Determine the [x, y] coordinate at the center of the cell enclosing the given text.  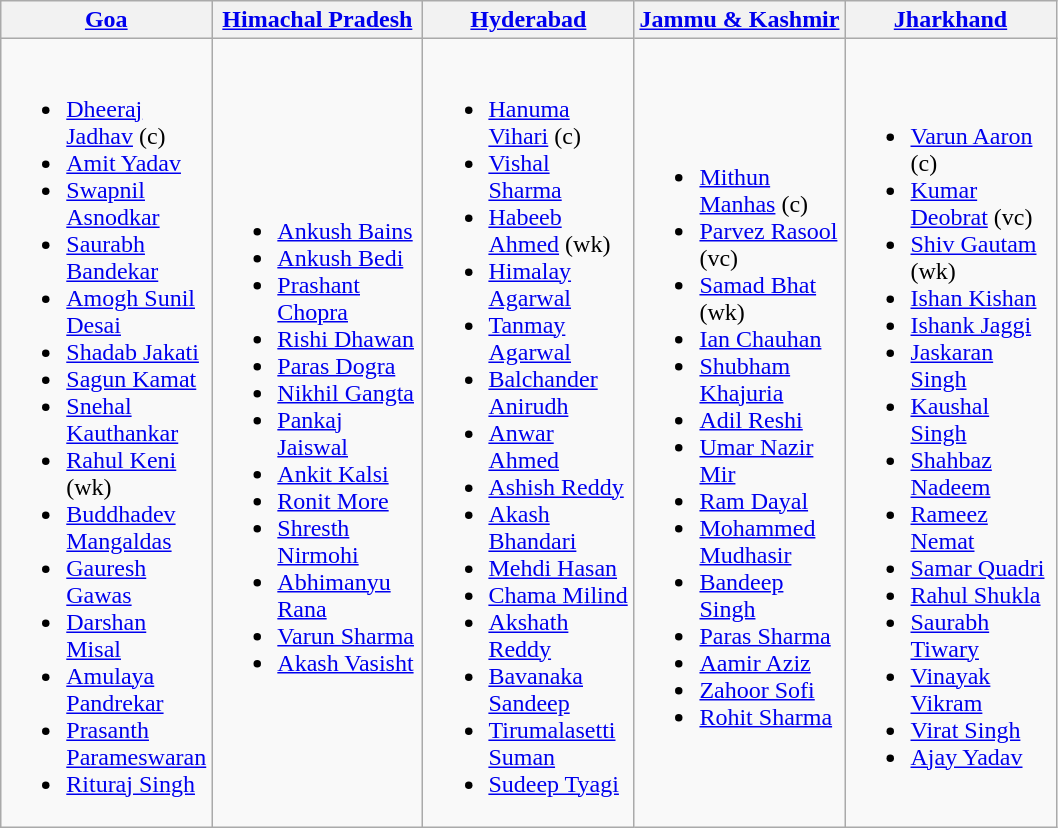
Hyderabad [528, 20]
Goa [106, 20]
Jammu & Kashmir [740, 20]
Himachal Pradesh [318, 20]
Jharkhand [950, 20]
